Locate the cell with the specified text and output its (X, Y) center coordinate. 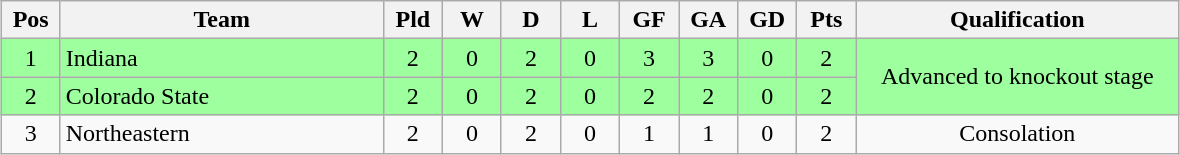
Advanced to knockout stage (1018, 77)
D (530, 20)
Pos (30, 20)
Colorado State (222, 96)
GD (768, 20)
Consolation (1018, 134)
Pld (412, 20)
Indiana (222, 58)
Team (222, 20)
L (590, 20)
GA (708, 20)
GF (650, 20)
W (472, 20)
Northeastern (222, 134)
Pts (826, 20)
Qualification (1018, 20)
